Search for the cell housing the specified text and yield its (X, Y) center coordinate. 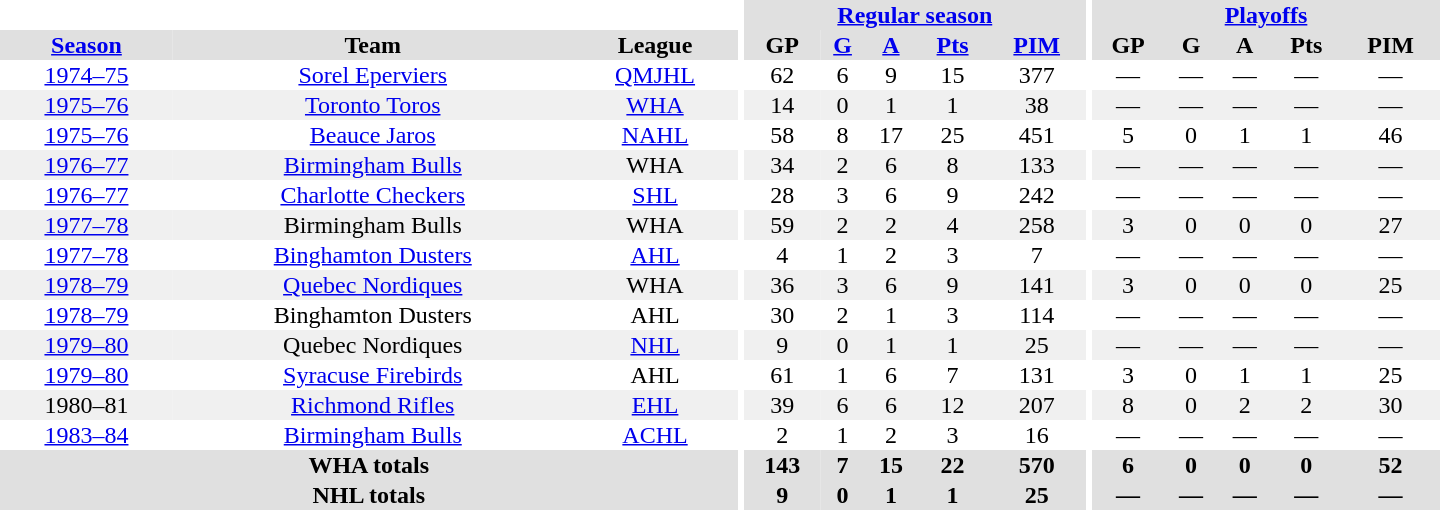
131 (1036, 375)
207 (1036, 405)
27 (1390, 225)
34 (783, 165)
258 (1036, 225)
SHL (656, 195)
377 (1036, 75)
16 (1036, 435)
1983–84 (86, 435)
36 (783, 285)
242 (1036, 195)
NAHL (656, 135)
62 (783, 75)
NHL (656, 345)
59 (783, 225)
EHL (656, 405)
28 (783, 195)
WHA totals (369, 465)
QMJHL (656, 75)
39 (783, 405)
141 (1036, 285)
12 (953, 405)
133 (1036, 165)
570 (1036, 465)
Syracuse Firebirds (373, 375)
17 (891, 135)
Sorel Eperviers (373, 75)
38 (1036, 105)
451 (1036, 135)
143 (783, 465)
Toronto Toros (373, 105)
46 (1390, 135)
ACHL (656, 435)
14 (783, 105)
Team (373, 45)
Charlotte Checkers (373, 195)
Richmond Rifles (373, 405)
1980–81 (86, 405)
Beauce Jaros (373, 135)
52 (1390, 465)
Season (86, 45)
1974–75 (86, 75)
League (656, 45)
Playoffs (1266, 15)
61 (783, 375)
58 (783, 135)
22 (953, 465)
5 (1128, 135)
114 (1036, 315)
Regular season (916, 15)
NHL totals (369, 495)
